Scan for the cell matching the given text and deliver its [X, Y] coordinate at center. 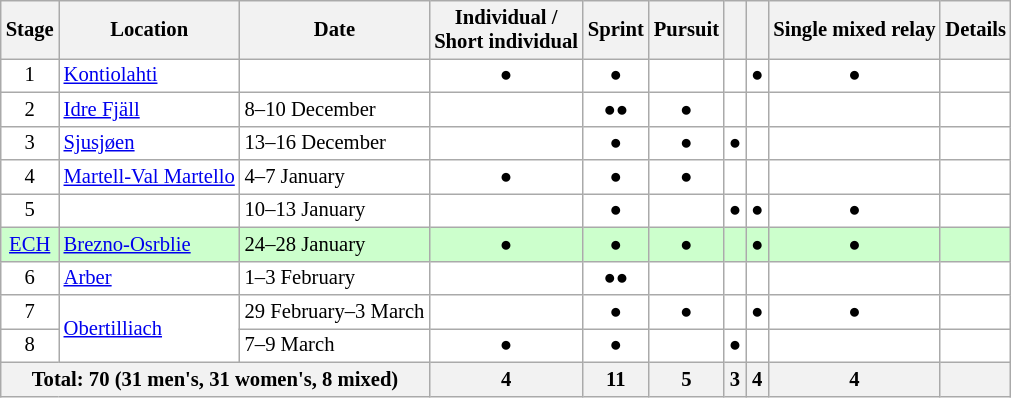
Kontiolahti [150, 75]
Pursuit [686, 29]
Single mixed relay [854, 29]
1–3 February [335, 278]
7–9 March [335, 345]
Details [975, 29]
Martell-Val Martello [150, 177]
29 February–3 March [335, 311]
8 [30, 345]
Stage [30, 29]
2 [30, 109]
11 [616, 379]
8–10 December [335, 109]
Sprint [616, 29]
13–16 December [335, 143]
Brezno-Osrblie [150, 244]
Obertilliach [150, 328]
Arber [150, 278]
10–13 January [335, 210]
1 [30, 75]
ECH [30, 244]
Idre Fjäll [150, 109]
Date [335, 29]
Total: 70 (31 men's, 31 women's, 8 mixed) [216, 379]
Sjusjøen [150, 143]
Location [150, 29]
Individual /Short individual [506, 29]
24–28 January [335, 244]
6 [30, 278]
7 [30, 311]
4–7 January [335, 177]
